Determine the [x, y] coordinate at the center of the cell enclosing the given text.  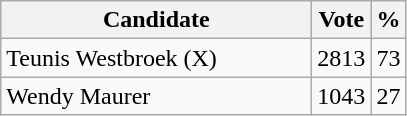
Wendy Maurer [156, 96]
1043 [342, 96]
27 [388, 96]
73 [388, 58]
2813 [342, 58]
Candidate [156, 20]
% [388, 20]
Teunis Westbroek (X) [156, 58]
Vote [342, 20]
